Detect which cell encompasses the target text, then output its (x, y) center coordinate. 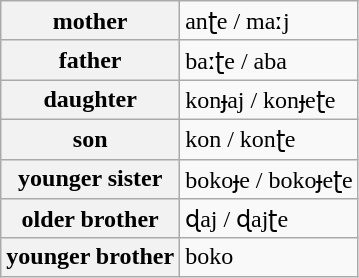
kon / konʈe (270, 139)
bokoɟe / bokoɟeʈe (270, 179)
father (90, 60)
boko (270, 257)
younger brother (90, 257)
son (90, 139)
daughter (90, 100)
konɟaj / konɟeʈe (270, 100)
baːʈe / aba (270, 60)
younger sister (90, 179)
ɖaj / ɖajʈe (270, 219)
older brother (90, 219)
anʈe / maːj (270, 21)
mother (90, 21)
